Return the [x, y] coordinate for the center point of the cell that contains the specified text.  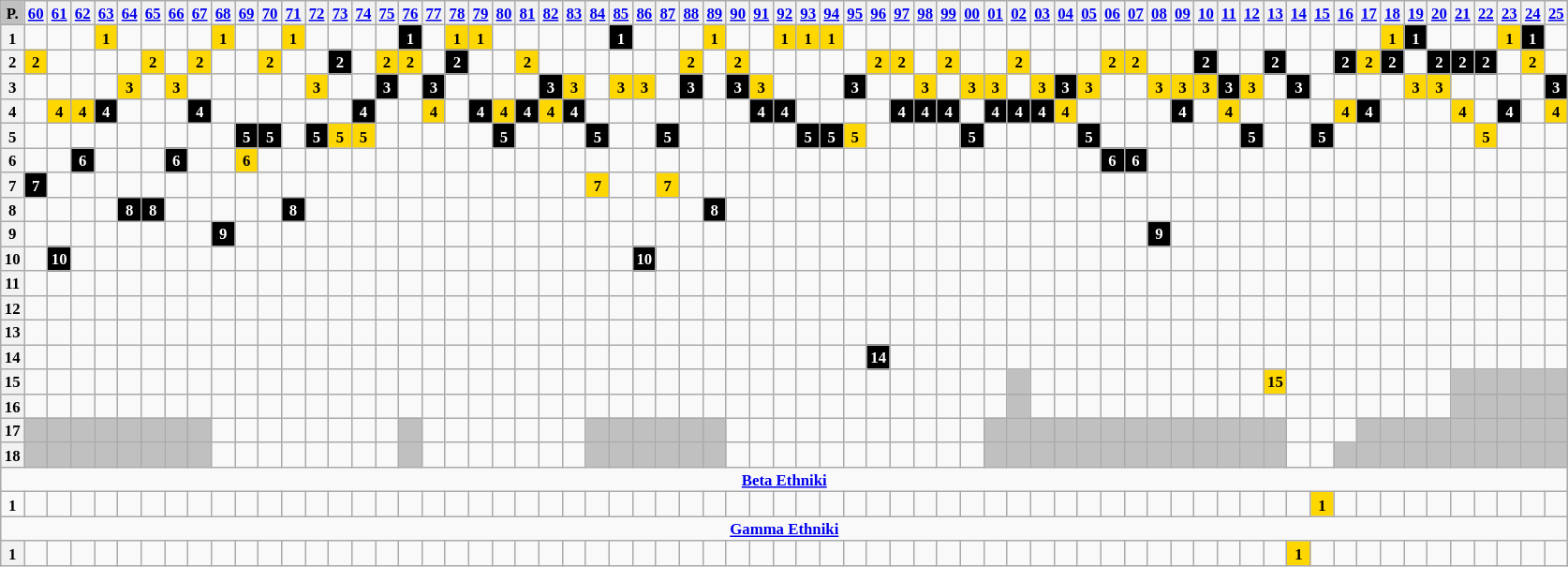
61 [60, 13]
62 [82, 13]
06 [1113, 13]
01 [995, 13]
99 [948, 13]
92 [785, 13]
P. [13, 13]
72 [317, 13]
25 [1557, 13]
86 [644, 13]
Beta Ethniki [785, 480]
69 [247, 13]
77 [433, 13]
98 [925, 13]
89 [714, 13]
Gamma Ethniki [785, 529]
66 [176, 13]
00 [972, 13]
68 [223, 13]
21 [1463, 13]
67 [200, 13]
88 [691, 13]
85 [620, 13]
24 [1532, 13]
08 [1160, 13]
23 [1510, 13]
94 [832, 13]
07 [1135, 13]
95 [854, 13]
03 [1042, 13]
09 [1182, 13]
93 [807, 13]
02 [1019, 13]
05 [1088, 13]
78 [457, 13]
80 [504, 13]
64 [129, 13]
96 [879, 13]
75 [386, 13]
83 [573, 13]
60 [36, 13]
70 [270, 13]
82 [551, 13]
73 [341, 13]
71 [294, 13]
76 [410, 13]
65 [154, 13]
97 [901, 13]
81 [526, 13]
04 [1066, 13]
19 [1416, 13]
84 [598, 13]
63 [107, 13]
74 [363, 13]
79 [480, 13]
22 [1486, 13]
90 [738, 13]
20 [1439, 13]
91 [761, 13]
87 [667, 13]
